Return (x, y) of the center of cell containing provided text 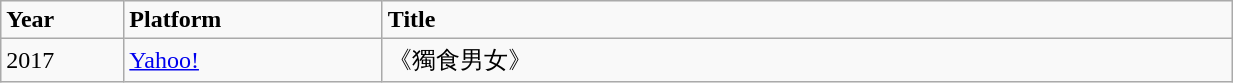
《獨食男女》 (806, 60)
2017 (62, 60)
Title (806, 20)
Platform (253, 20)
Yahoo! (253, 60)
Year (62, 20)
